From the cell containing the given text, extract its center point as [X, Y] coordinate. 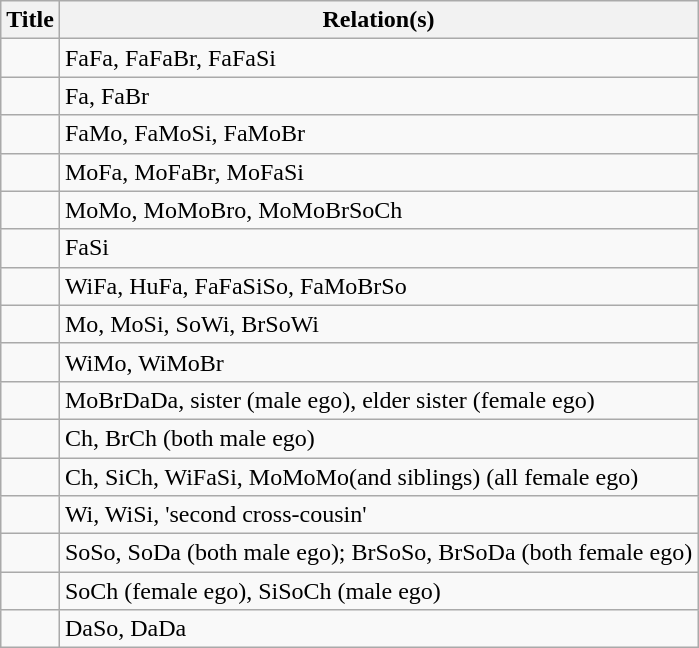
Ch, BrCh (both male ego) [378, 438]
WiFa, HuFa, FaFaSiSo, FaMoBrSo [378, 286]
MoBrDaDa, sister (male ego), elder sister (female ego) [378, 400]
Mo, MoSi, SoWi, BrSoWi [378, 324]
Wi, WiSi, 'second cross-cousin' [378, 515]
Fa, FaBr [378, 96]
MoFa, MoFaBr, MoFaSi [378, 172]
FaSi [378, 248]
DaSo, DaDa [378, 629]
Relation(s) [378, 20]
SoSo, SoDa (both male ego); BrSoSo, BrSoDa (both female ego) [378, 553]
Title [30, 20]
MoMo, MoMoBro, MoMoBrSoCh [378, 210]
SoCh (female ego), SiSoCh (male ego) [378, 591]
Ch, SiCh, WiFaSi, MoMoMo(and siblings) (all female ego) [378, 477]
FaMo, FaMoSi, FaMoBr [378, 134]
FaFa, FaFaBr, FaFaSi [378, 58]
WiMo, WiMoBr [378, 362]
